Scan for the cell matching the given text and deliver its [X, Y] coordinate at center. 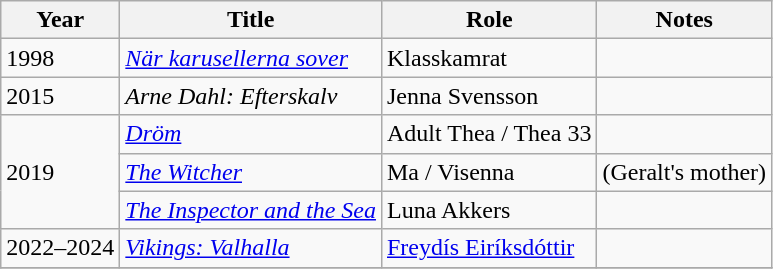
Title [251, 20]
Jenna Svensson [488, 96]
Freydís Eiríksdóttir [488, 248]
Adult Thea / Thea 33 [488, 134]
Notes [684, 20]
2019 [60, 172]
Role [488, 20]
(Geralt's mother) [684, 172]
2015 [60, 96]
Luna Akkers [488, 210]
The Witcher [251, 172]
Year [60, 20]
Arne Dahl: Efterskalv [251, 96]
När karusellerna sover [251, 58]
Klasskamrat [488, 58]
Vikings: Valhalla [251, 248]
The Inspector and the Sea [251, 210]
Ma / Visenna [488, 172]
1998 [60, 58]
2022–2024 [60, 248]
Dröm [251, 134]
